Output the (X, Y) coordinate of the center of the cell containing the given text.  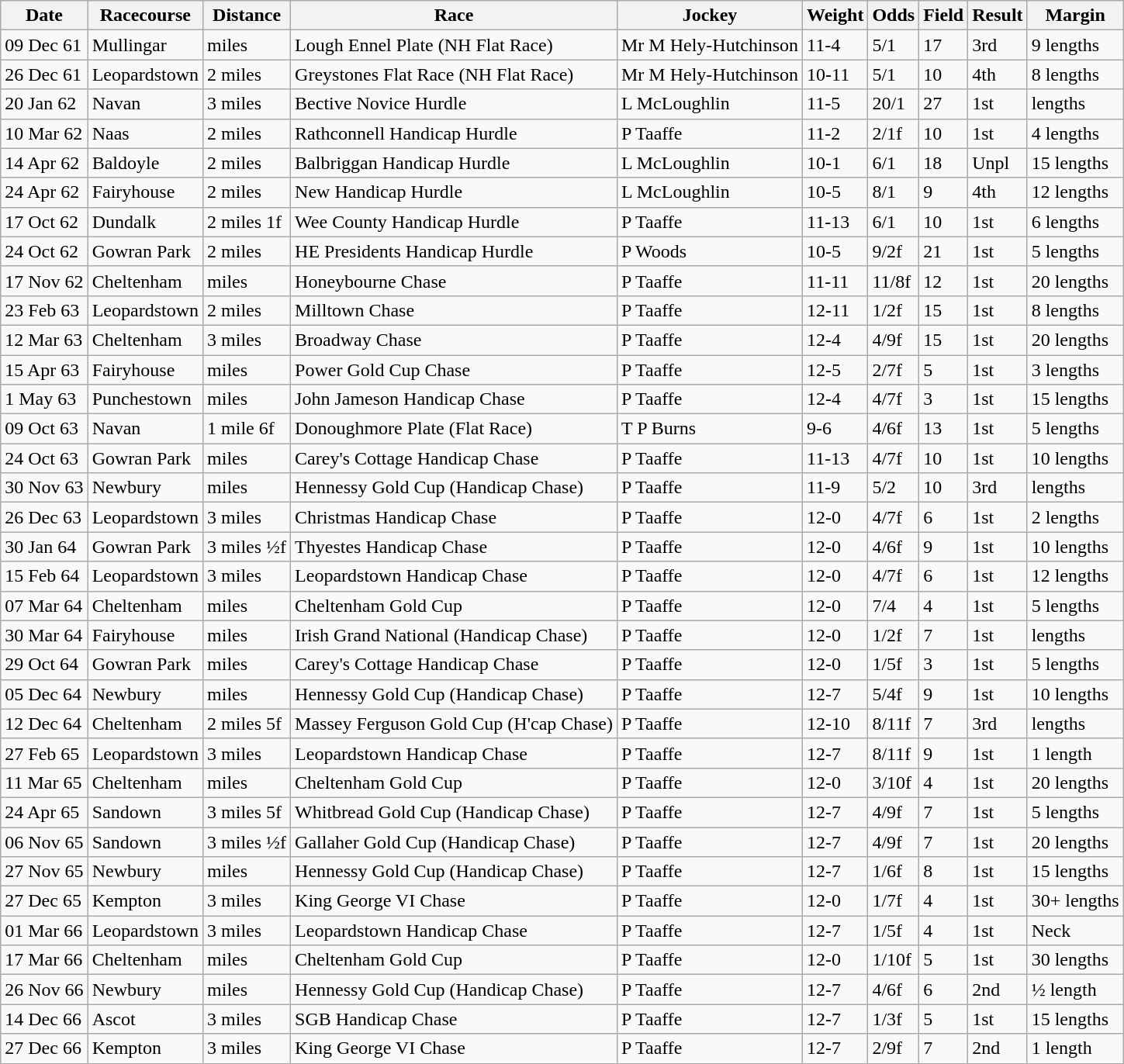
20/1 (894, 104)
8 (943, 872)
24 Oct 63 (44, 458)
2 miles 1f (247, 222)
4 lengths (1075, 133)
Result (998, 16)
17 (943, 45)
½ length (1075, 990)
26 Nov 66 (44, 990)
17 Nov 62 (44, 281)
15 Apr 63 (44, 370)
Wee County Handicap Hurdle (455, 222)
05 Dec 64 (44, 694)
8/1 (894, 192)
1/7f (894, 901)
09 Oct 63 (44, 429)
Broadway Chase (455, 340)
New Handicap Hurdle (455, 192)
30+ lengths (1075, 901)
Racecourse (145, 16)
06 Nov 65 (44, 841)
Margin (1075, 16)
20 Jan 62 (44, 104)
Date (44, 16)
Weight (835, 16)
Baldoyle (145, 163)
Distance (247, 16)
14 Apr 62 (44, 163)
5/4f (894, 694)
29 Oct 64 (44, 665)
Mullingar (145, 45)
Gallaher Gold Cup (Handicap Chase) (455, 841)
Honeybourne Chase (455, 281)
Milltown Chase (455, 310)
Whitbread Gold Cup (Handicap Chase) (455, 812)
13 (943, 429)
10 Mar 62 (44, 133)
26 Dec 61 (44, 74)
Power Gold Cup Chase (455, 370)
Ascot (145, 1019)
SGB Handicap Chase (455, 1019)
Field (943, 16)
24 Apr 65 (44, 812)
11/8f (894, 281)
11-5 (835, 104)
P Woods (709, 251)
12-11 (835, 310)
11-9 (835, 488)
Christmas Handicap Chase (455, 517)
Punchestown (145, 399)
2 lengths (1075, 517)
30 Mar 64 (44, 635)
9/2f (894, 251)
1/3f (894, 1019)
Race (455, 16)
11-2 (835, 133)
24 Apr 62 (44, 192)
7/4 (894, 606)
Unpl (998, 163)
Balbriggan Handicap Hurdle (455, 163)
26 Dec 63 (44, 517)
27 Nov 65 (44, 872)
01 Mar 66 (44, 931)
17 Mar 66 (44, 960)
Neck (1075, 931)
Odds (894, 16)
1/6f (894, 872)
12 Dec 64 (44, 724)
12 Mar 63 (44, 340)
Bective Novice Hurdle (455, 104)
Lough Ennel Plate (NH Flat Race) (455, 45)
Donoughmore Plate (Flat Race) (455, 429)
1/10f (894, 960)
Massey Ferguson Gold Cup (H'cap Chase) (455, 724)
27 Dec 65 (44, 901)
10-11 (835, 74)
11 Mar 65 (44, 782)
T P Burns (709, 429)
3 lengths (1075, 370)
12-10 (835, 724)
15 Feb 64 (44, 576)
12-5 (835, 370)
1 May 63 (44, 399)
09 Dec 61 (44, 45)
27 Feb 65 (44, 753)
5/2 (894, 488)
11-11 (835, 281)
18 (943, 163)
John Jameson Handicap Chase (455, 399)
27 Dec 66 (44, 1048)
30 Jan 64 (44, 547)
Irish Grand National (Handicap Chase) (455, 635)
14 Dec 66 (44, 1019)
2/1f (894, 133)
27 (943, 104)
17 Oct 62 (44, 222)
Thyestes Handicap Chase (455, 547)
9 lengths (1075, 45)
2/7f (894, 370)
Naas (145, 133)
9-6 (835, 429)
12 (943, 281)
30 Nov 63 (44, 488)
24 Oct 62 (44, 251)
2/9f (894, 1048)
30 lengths (1075, 960)
6 lengths (1075, 222)
10-1 (835, 163)
Dundalk (145, 222)
07 Mar 64 (44, 606)
Jockey (709, 16)
2 miles 5f (247, 724)
23 Feb 63 (44, 310)
1 mile 6f (247, 429)
HE Presidents Handicap Hurdle (455, 251)
3 miles 5f (247, 812)
21 (943, 251)
Greystones Flat Race (NH Flat Race) (455, 74)
Rathconnell Handicap Hurdle (455, 133)
3/10f (894, 782)
11-4 (835, 45)
